Locate the cell with the specified text and output its (X, Y) center coordinate. 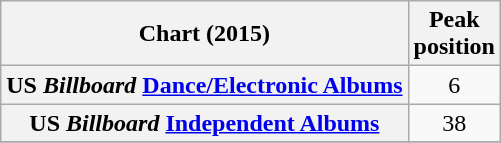
US Billboard Independent Albums (204, 123)
38 (454, 123)
Chart (2015) (204, 34)
US Billboard Dance/Electronic Albums (204, 85)
6 (454, 85)
Peakposition (454, 34)
